Extract the (X, Y) coordinate from the center of the cell holding the provided text.  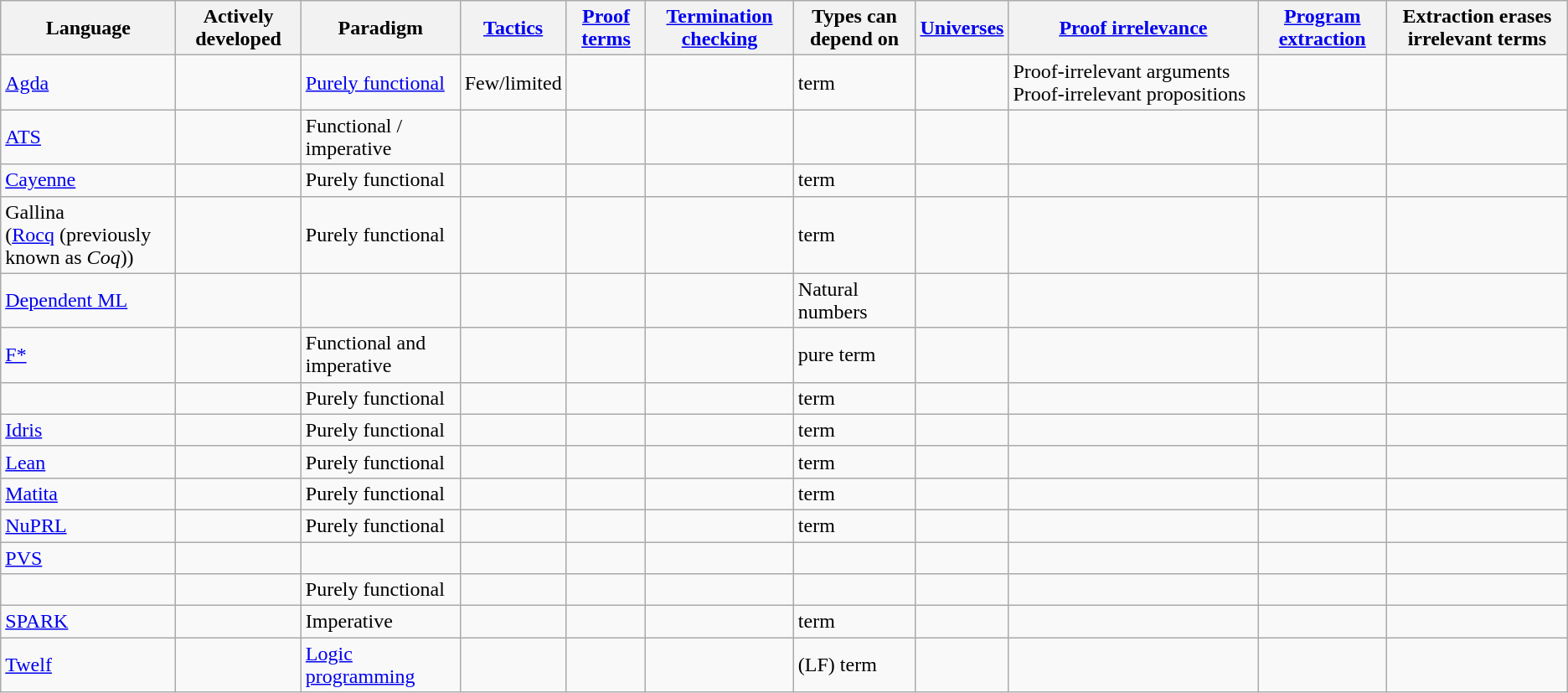
Agda (89, 82)
Universes (962, 28)
Program extraction (1323, 28)
Paradigm (380, 28)
Natural numbers (854, 300)
Idris (89, 430)
Language (89, 28)
Logic programming (380, 665)
Functional / imperative (380, 137)
Actively developed (238, 28)
Tactics (513, 28)
Termination checking (720, 28)
F* (89, 355)
ATS (89, 137)
Cayenne (89, 180)
Twelf (89, 665)
Extraction erases irrelevant terms (1478, 28)
Imperative (380, 622)
Dependent ML (89, 300)
(LF) term (854, 665)
NuPRL (89, 525)
Proof irrelevance (1133, 28)
pure term (854, 355)
Types can depend on (854, 28)
SPARK (89, 622)
Lean (89, 462)
PVS (89, 557)
Matita (89, 494)
Proof terms (606, 28)
Functional and imperative (380, 355)
Proof-irrelevant arguments Proof-irrelevant propositions (1133, 82)
Few/limited (513, 82)
Gallina(Rocq (previously known as Coq)) (89, 235)
